Locate the cell with the specified text and output its [x, y] center coordinate. 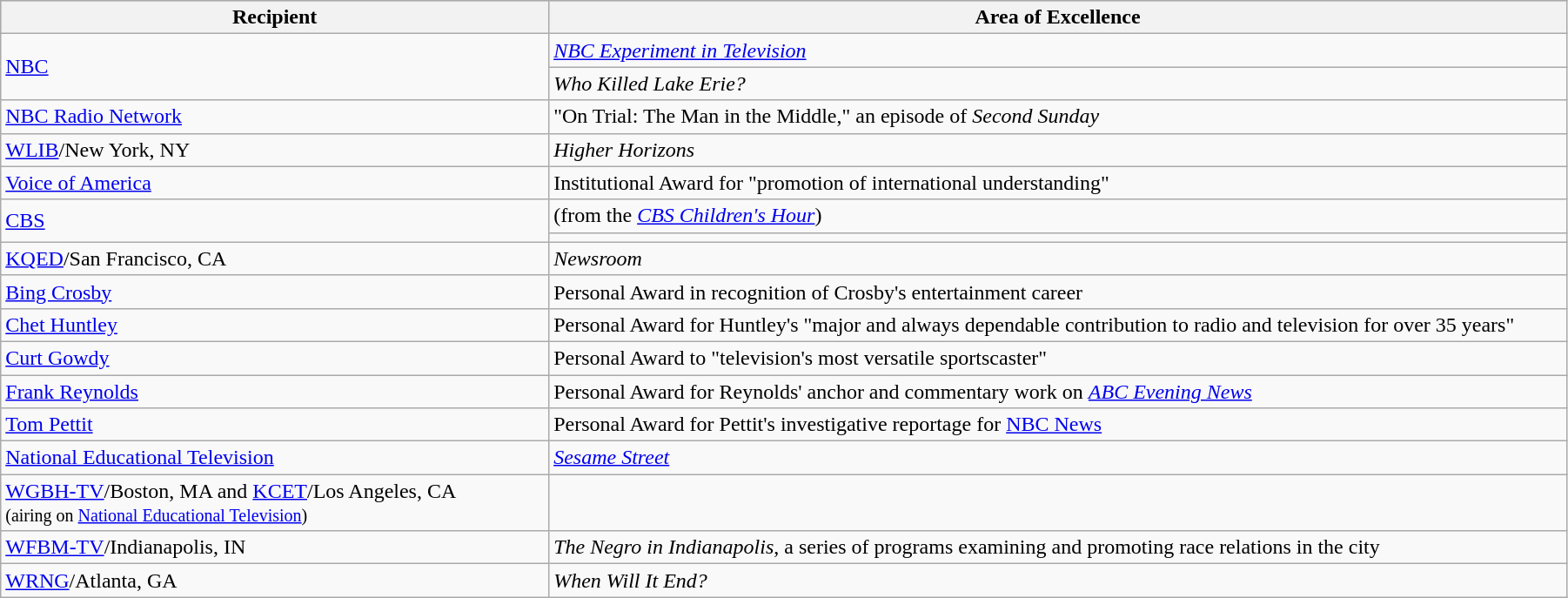
Higher Horizons [1058, 150]
Who Killed Lake Erie? [1058, 84]
Tom Pettit [275, 425]
Personal Award in recognition of Crosby's entertainment career [1058, 292]
Personal Award for Huntley's "major and always dependable contribution to radio and television for over 35 years" [1058, 325]
Sesame Street [1058, 458]
Chet Huntley [275, 325]
KQED/San Francisco, CA [275, 259]
When Will It End? [1058, 581]
The Negro in Indianapolis, a series of programs examining and promoting race relations in the city [1058, 548]
Personal Award for Reynolds' anchor and commentary work on ABC Evening News [1058, 391]
NBC Experiment in Television [1058, 50]
Curt Gowdy [275, 358]
WRNG/Atlanta, GA [275, 581]
Voice of America [275, 183]
WGBH-TV/Boston, MA and KCET/Los Angeles, CA(airing on National Educational Television) [275, 503]
National Educational Television [275, 458]
Recipient [275, 17]
WLIB/New York, NY [275, 150]
NBC Radio Network [275, 117]
WFBM-TV/Indianapolis, IN [275, 548]
Personal Award to "television's most versatile sportscaster" [1058, 358]
CBS [275, 221]
Personal Award for Pettit's investigative reportage for NBC News [1058, 425]
"On Trial: The Man in the Middle," an episode of Second Sunday [1058, 117]
NBC [275, 67]
Institutional Award for "promotion of international understanding" [1058, 183]
Area of Excellence [1058, 17]
(from the CBS Children's Hour) [1058, 216]
Frank Reynolds [275, 391]
Bing Crosby [275, 292]
Newsroom [1058, 259]
